Determine the (x, y) coordinate at the center of the cell enclosing the given text.  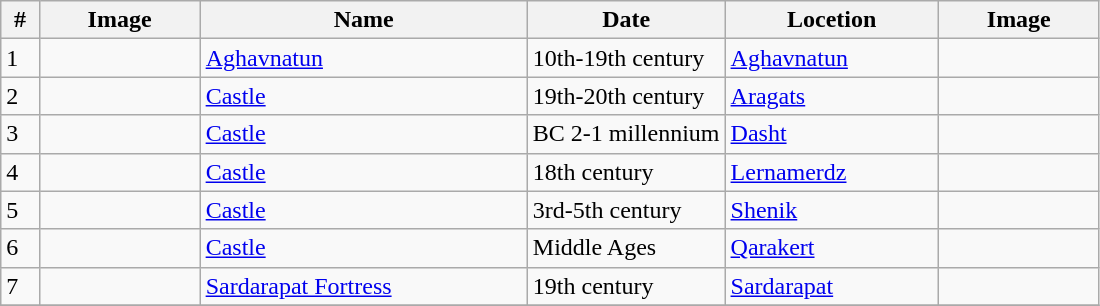
6 (20, 248)
BC 2-1 millennium (626, 134)
Date (626, 20)
18th century (626, 172)
Sardarapat Fortress (364, 286)
Lernamerdz (832, 172)
3 (20, 134)
3rd-5th century (626, 210)
Shenik (832, 210)
7 (20, 286)
Aragats (832, 96)
19th-20th century (626, 96)
Sardarapat (832, 286)
# (20, 20)
4 (20, 172)
Middle Ages (626, 248)
Dasht (832, 134)
Name (364, 20)
19th century (626, 286)
1 (20, 58)
Locetion (832, 20)
Qarakert (832, 248)
2 (20, 96)
5 (20, 210)
10th-19th century (626, 58)
